Pinpoint the cell where the given text exists, returning its (x, y) midpoint coordinate. 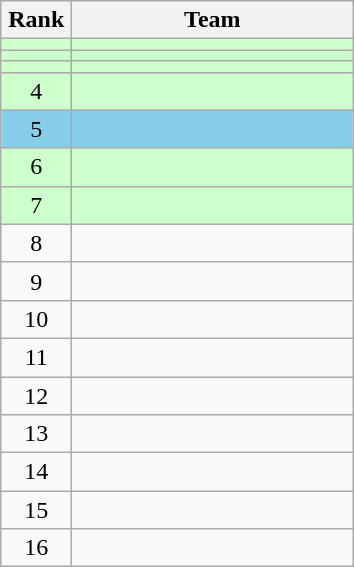
15 (36, 510)
Rank (36, 20)
7 (36, 205)
16 (36, 548)
13 (36, 434)
6 (36, 167)
12 (36, 395)
14 (36, 472)
9 (36, 281)
11 (36, 357)
8 (36, 243)
Team (212, 20)
4 (36, 91)
5 (36, 129)
10 (36, 319)
